Return (x, y) of the center of cell containing provided text 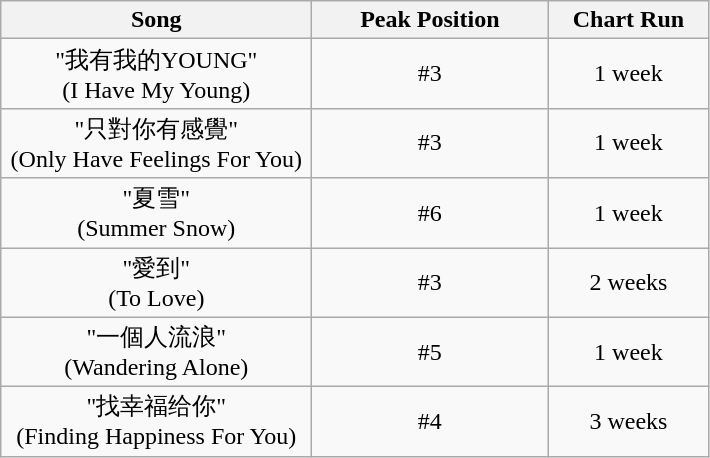
"愛到"(To Love) (156, 283)
Peak Position (430, 20)
"一個人流浪"(Wandering Alone) (156, 352)
"夏雪"(Summer Snow) (156, 213)
#6 (430, 213)
"找幸福给你"(Finding Happiness For You) (156, 422)
Chart Run (628, 20)
#4 (430, 422)
Song (156, 20)
"我有我的YOUNG"(I Have My Young) (156, 74)
"只對你有感覺"(Only Have Feelings For You) (156, 143)
3 weeks (628, 422)
#5 (430, 352)
2 weeks (628, 283)
